Detect which cell encompasses the target text, then output its (X, Y) center coordinate. 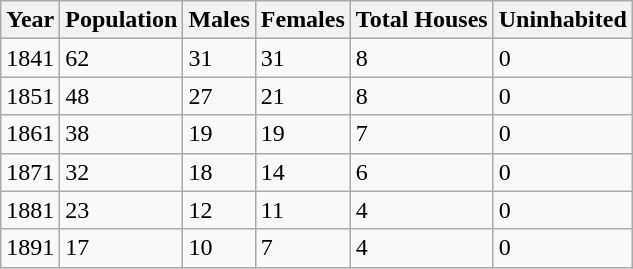
10 (219, 248)
17 (122, 248)
62 (122, 58)
18 (219, 172)
21 (302, 96)
Males (219, 20)
6 (422, 172)
Uninhabited (562, 20)
48 (122, 96)
32 (122, 172)
1881 (30, 210)
Total Houses (422, 20)
27 (219, 96)
1891 (30, 248)
38 (122, 134)
Females (302, 20)
1861 (30, 134)
11 (302, 210)
23 (122, 210)
12 (219, 210)
1851 (30, 96)
1871 (30, 172)
Population (122, 20)
Year (30, 20)
1841 (30, 58)
14 (302, 172)
